Output the [x, y] coordinate of the center of the cell containing the given text.  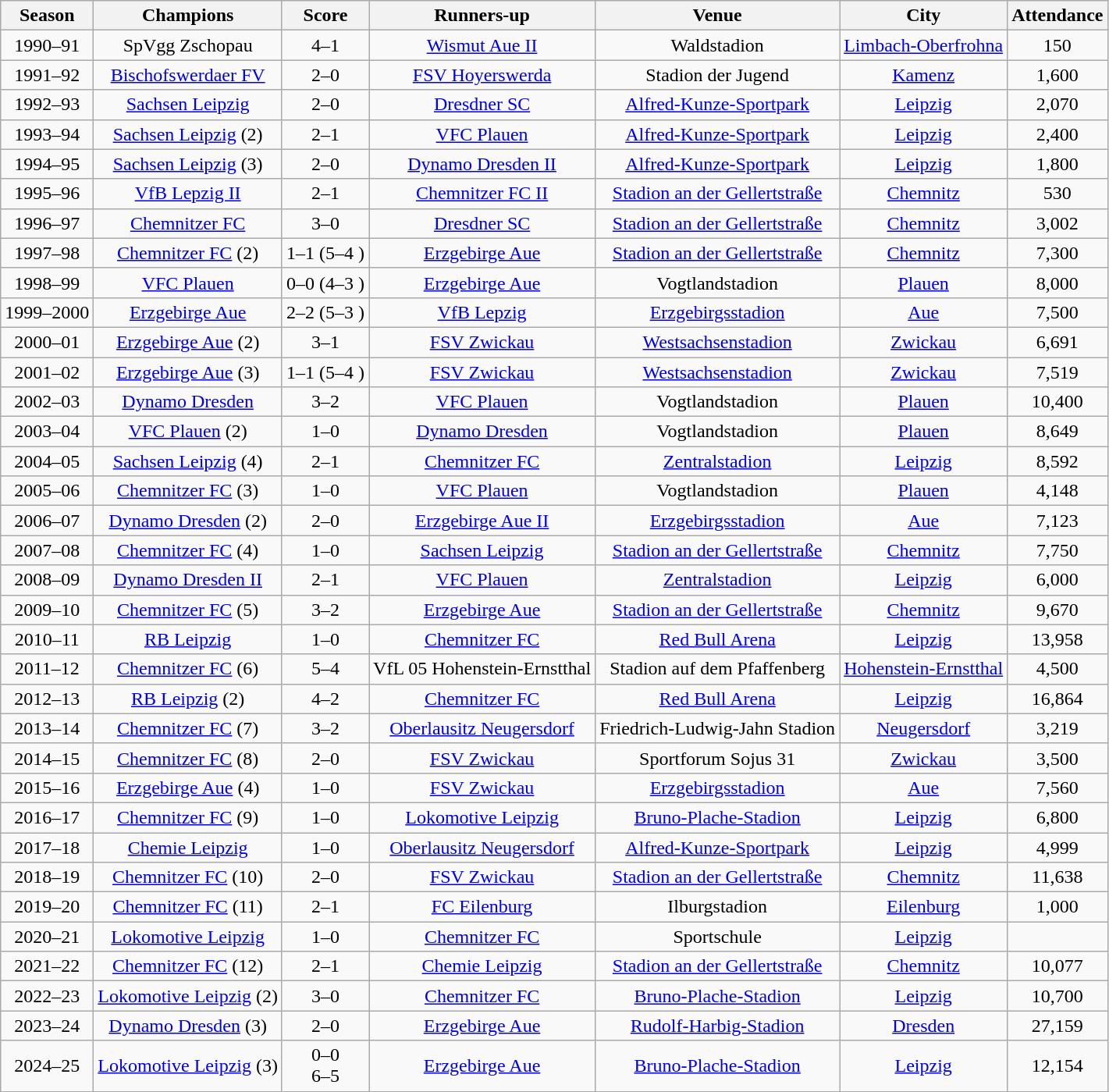
16,864 [1057, 699]
Hohenstein-Ernstthal [924, 669]
1999–2000 [47, 312]
2024–25 [47, 1066]
2023–24 [47, 1026]
2017–18 [47, 847]
Sachsen Leipzig (2) [188, 134]
FC Eilenburg [482, 907]
2002–03 [47, 402]
Rudolf-Harbig-Stadion [718, 1026]
FSV Hoyerswerda [482, 75]
City [924, 16]
Lokomotive Leipzig (3) [188, 1066]
Dynamo Dresden (3) [188, 1026]
2009–10 [47, 610]
7,500 [1057, 312]
3,002 [1057, 223]
Eilenburg [924, 907]
8,592 [1057, 461]
Sachsen Leipzig (4) [188, 461]
Chemnitzer FC (10) [188, 877]
Chemnitzer FC (8) [188, 758]
2011–12 [47, 669]
27,159 [1057, 1026]
Chemnitzer FC II [482, 194]
2014–15 [47, 758]
1998–99 [47, 283]
Dynamo Dresden (2) [188, 521]
2021–22 [47, 966]
Chemnitzer FC (3) [188, 491]
3,500 [1057, 758]
Runners-up [482, 16]
Chemnitzer FC (6) [188, 669]
Season [47, 16]
2,070 [1057, 105]
4–1 [325, 45]
1995–96 [47, 194]
2–2 (5–3 ) [325, 312]
6,691 [1057, 342]
SpVgg Zschopau [188, 45]
Bischofswerdaer FV [188, 75]
2016–17 [47, 817]
3–1 [325, 342]
1,000 [1057, 907]
2022–23 [47, 996]
Score [325, 16]
Neugersdorf [924, 728]
13,958 [1057, 639]
7,519 [1057, 372]
530 [1057, 194]
2004–05 [47, 461]
Venue [718, 16]
4,148 [1057, 491]
Chemnitzer FC (11) [188, 907]
Chemnitzer FC (7) [188, 728]
7,123 [1057, 521]
Kamenz [924, 75]
Stadion auf dem Pfaffenberg [718, 669]
2008–09 [47, 580]
Chemnitzer FC (4) [188, 550]
7,300 [1057, 253]
Limbach-Oberfrohna [924, 45]
2019–20 [47, 907]
1996–97 [47, 223]
11,638 [1057, 877]
1991–92 [47, 75]
7,560 [1057, 788]
0–0 6–5 [325, 1066]
Waldstadion [718, 45]
2000–01 [47, 342]
6,800 [1057, 817]
1,800 [1057, 164]
2006–07 [47, 521]
Erzgebirge Aue (2) [188, 342]
4,999 [1057, 847]
2005–06 [47, 491]
2,400 [1057, 134]
1993–94 [47, 134]
VfL 05 Hohenstein-Ernstthal [482, 669]
Stadion der Jugend [718, 75]
1990–91 [47, 45]
10,400 [1057, 402]
7,750 [1057, 550]
Erzgebirge Aue (3) [188, 372]
2015–16 [47, 788]
12,154 [1057, 1066]
8,000 [1057, 283]
Champions [188, 16]
9,670 [1057, 610]
1992–93 [47, 105]
2003–04 [47, 432]
RB Leipzig (2) [188, 699]
Friedrich-Ludwig-Jahn Stadion [718, 728]
2007–08 [47, 550]
4–2 [325, 699]
10,077 [1057, 966]
1997–98 [47, 253]
Erzgebirge Aue (4) [188, 788]
RB Leipzig [188, 639]
Chemnitzer FC (9) [188, 817]
1994–95 [47, 164]
3,219 [1057, 728]
Sportschule [718, 937]
2018–19 [47, 877]
8,649 [1057, 432]
4,500 [1057, 669]
2010–11 [47, 639]
Erzgebirge Aue II [482, 521]
Chemnitzer FC (2) [188, 253]
2012–13 [47, 699]
Wismut Aue II [482, 45]
Dresden [924, 1026]
Chemnitzer FC (12) [188, 966]
Attendance [1057, 16]
Lokomotive Leipzig (2) [188, 996]
5–4 [325, 669]
6,000 [1057, 580]
0–0 (4–3 ) [325, 283]
1,600 [1057, 75]
10,700 [1057, 996]
2001–02 [47, 372]
VfB Lepzig [482, 312]
2020–21 [47, 937]
VFC Plauen (2) [188, 432]
VfB Lepzig II [188, 194]
Sachsen Leipzig (3) [188, 164]
Chemnitzer FC (5) [188, 610]
Ilburgstadion [718, 907]
2013–14 [47, 728]
150 [1057, 45]
Sportforum Sojus 31 [718, 758]
